Find where the given text appears and provide that cell's center as [X, Y] coordinate. 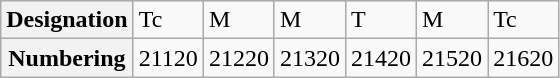
21420 [380, 58]
21620 [524, 58]
Numbering [67, 58]
21320 [310, 58]
21220 [238, 58]
T [380, 20]
21120 [168, 58]
21520 [452, 58]
Designation [67, 20]
